Provide the [x, y] coordinate of the cell's center where the given text is located.  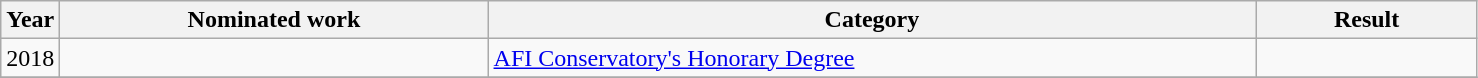
Year [30, 20]
2018 [30, 58]
AFI Conservatory's Honorary Degree [872, 58]
Category [872, 20]
Result [1366, 20]
Nominated work [274, 20]
